Search for the cell housing the specified text and yield its (X, Y) center coordinate. 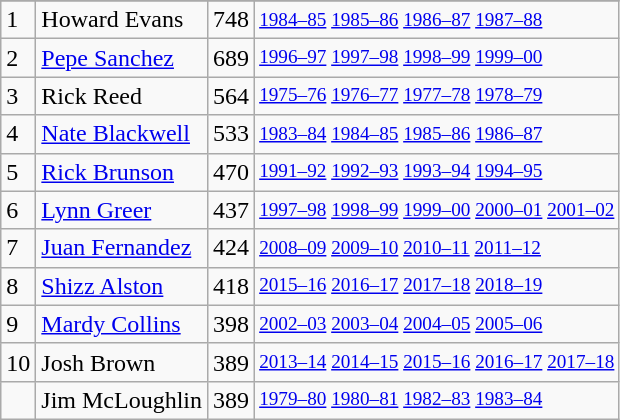
418 (232, 286)
689 (232, 58)
Juan Fernandez (122, 248)
8 (18, 286)
564 (232, 96)
Nate Blackwell (122, 134)
Shizz Alston (122, 286)
437 (232, 210)
470 (232, 172)
2 (18, 58)
1997–98 1998–99 1999–00 2000–01 2001–02 (437, 210)
7 (18, 248)
Lynn Greer (122, 210)
Josh Brown (122, 362)
5 (18, 172)
533 (232, 134)
2015–16 2016–17 2017–18 2018–19 (437, 286)
Jim McLoughlin (122, 400)
1975–76 1976–77 1977–78 1978–79 (437, 96)
2002–03 2003–04 2004–05 2005–06 (437, 324)
1984–85 1985–86 1986–87 1987–88 (437, 20)
6 (18, 210)
748 (232, 20)
Rick Brunson (122, 172)
1996–97 1997–98 1998–99 1999–00 (437, 58)
10 (18, 362)
3 (18, 96)
Pepe Sanchez (122, 58)
1 (18, 20)
Mardy Collins (122, 324)
Howard Evans (122, 20)
398 (232, 324)
1979–80 1980–81 1982–83 1983–84 (437, 400)
1983–84 1984–85 1985–86 1986–87 (437, 134)
4 (18, 134)
2008–09 2009–10 2010–11 2011–12 (437, 248)
1991–92 1992–93 1993–94 1994–95 (437, 172)
9 (18, 324)
Rick Reed (122, 96)
424 (232, 248)
2013–14 2014–15 2015–16 2016–17 2017–18 (437, 362)
